Determine the (X, Y) coordinate at the center of the cell enclosing the given text.  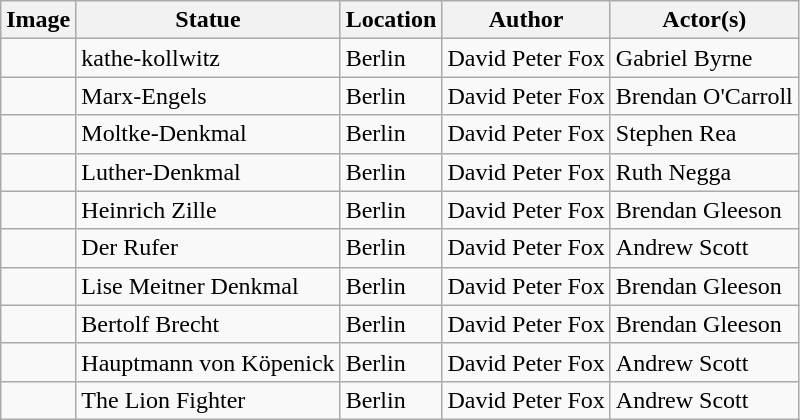
Image (38, 20)
Luther-Denkmal (208, 172)
Ruth Negga (704, 172)
Brendan O'Carroll (704, 96)
Lise Meitner Denkmal (208, 286)
Heinrich Zille (208, 210)
kathe-kollwitz (208, 58)
Der Rufer (208, 248)
Bertolf Brecht (208, 324)
Hauptmann von Köpenick (208, 362)
Location (391, 20)
Moltke-Denkmal (208, 134)
Author (526, 20)
The Lion Fighter (208, 400)
Marx-Engels (208, 96)
Stephen Rea (704, 134)
Gabriel Byrne (704, 58)
Statue (208, 20)
Actor(s) (704, 20)
